Locate the cell with the specified text and output its (X, Y) center coordinate. 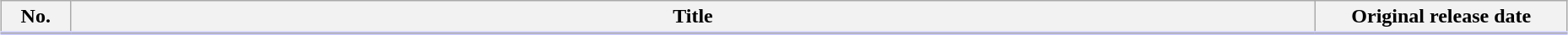
Title (693, 17)
No. (35, 17)
Original release date (1441, 17)
